Output the (X, Y) coordinate of the center of the cell containing the given text.  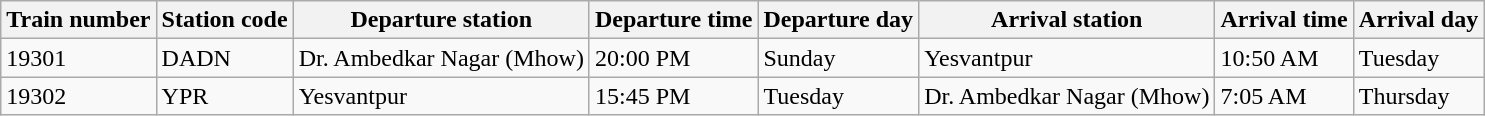
Departure day (838, 20)
19301 (78, 58)
10:50 AM (1284, 58)
19302 (78, 96)
Arrival day (1418, 20)
20:00 PM (674, 58)
Departure time (674, 20)
7:05 AM (1284, 96)
DADN (224, 58)
Station code (224, 20)
Departure station (441, 20)
Sunday (838, 58)
YPR (224, 96)
Arrival station (1067, 20)
Arrival time (1284, 20)
Thursday (1418, 96)
Train number (78, 20)
15:45 PM (674, 96)
